From the cell containing the given text, extract its center point as [X, Y] coordinate. 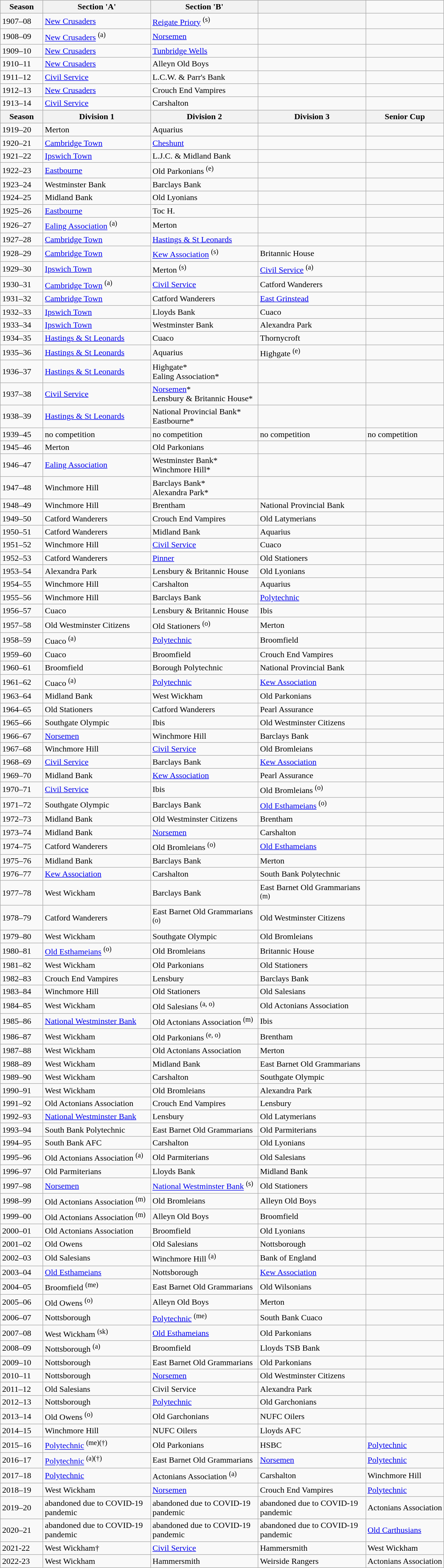
Polytechnic (me) [204, 1318]
Cheshunt [204, 143]
2004–05 [22, 1287]
Thornycroft [312, 338]
East Grinstead [312, 299]
1909–10 [22, 51]
Old Parkonians (e, o) [204, 1037]
Broomfield (me) [97, 1287]
1930–31 [22, 285]
New Crusaders (a) [97, 37]
1933–34 [22, 325]
2022-23 [22, 1561]
1970–71 [22, 790]
1907–08 [22, 21]
Actonians Association (a) [204, 1475]
1997–98 [22, 1186]
2012–13 [22, 1402]
1968–69 [22, 762]
2010–11 [22, 1376]
Old Wilsonians [312, 1287]
1989–90 [22, 1077]
1985–86 [22, 1021]
1964–65 [22, 709]
Highgate (e) [312, 352]
2014–15 [22, 1430]
1953–54 [22, 571]
2011–12 [22, 1389]
L.C.W. & Parr's Bank [204, 77]
Norsemen*Lensbury & Britannic House* [204, 394]
1937–38 [22, 394]
1955–56 [22, 597]
2017–18 [22, 1475]
1951–52 [22, 545]
1981–82 [22, 965]
1988–89 [22, 1064]
1931–32 [22, 299]
Reigate Priory (s) [204, 21]
1928–29 [22, 254]
Barclays Bank*Alexandra Park* [204, 488]
1929–30 [22, 269]
1923–24 [22, 185]
1920–21 [22, 143]
Pinner [204, 558]
1922–23 [22, 170]
1939–45 [22, 434]
1990–91 [22, 1090]
Old Actonians Association (a) [97, 1158]
Division 3 [312, 116]
1984–85 [22, 1005]
2019–20 [22, 1508]
1949–50 [22, 519]
1945–46 [22, 447]
1913–14 [22, 103]
Polytechnic (a)(†) [97, 1460]
1927–28 [22, 239]
1987–88 [22, 1051]
1980–81 [22, 951]
1950–51 [22, 532]
1910–11 [22, 64]
Old Salesians (a, o) [204, 1005]
1973–74 [22, 832]
1976–77 [22, 874]
Weirside Rangers [312, 1561]
1969–70 [22, 775]
Civil Service (a) [312, 269]
2016–17 [22, 1460]
National Westminster Bank (s) [204, 1186]
2005–06 [22, 1302]
2007–08 [22, 1333]
1986–87 [22, 1037]
1977–78 [22, 893]
Ealing Association [97, 465]
South Bank Cuaco [312, 1318]
1966–67 [22, 736]
1924–25 [22, 198]
1994–95 [22, 1143]
1935–36 [22, 352]
1908–09 [22, 37]
1938–39 [22, 416]
Cambridge Town (a) [97, 285]
West Wickham (sk) [97, 1333]
East Barnet Old Grammarians (o) [204, 918]
1936–37 [22, 371]
1982–83 [22, 978]
1926–27 [22, 225]
1946–47 [22, 465]
1921–22 [22, 156]
Borough Polytechnic [204, 668]
Division 2 [204, 116]
2018–19 [22, 1490]
2002–03 [22, 1258]
2009–10 [22, 1362]
Old Carthusians [405, 1530]
1957–58 [22, 625]
Old Owens [97, 1244]
Bank of England [312, 1258]
Kew Association (s) [204, 254]
Winchmore Hill (a) [204, 1258]
2013–14 [22, 1417]
1967–68 [22, 749]
1948–49 [22, 506]
1961–62 [22, 682]
Section 'B' [204, 7]
Polytechnic (me)(†) [97, 1445]
1974–75 [22, 847]
1932–33 [22, 312]
1999–00 [22, 1216]
1993–94 [22, 1130]
1959–60 [22, 654]
Tunbridge Wells [204, 51]
1947–48 [22, 488]
Westminster Bank*Winchmore Hill* [204, 465]
Ealing Association (a) [97, 225]
1934–35 [22, 338]
1965–66 [22, 722]
1983–84 [22, 991]
1954–55 [22, 584]
Nottsborough (a) [97, 1348]
1956–57 [22, 611]
Senior Cup [405, 116]
1958–59 [22, 641]
Lloyds AFC [312, 1430]
2003–04 [22, 1272]
1960–61 [22, 668]
Lloyds TSB Bank [312, 1348]
South Bank AFC [97, 1143]
1998–99 [22, 1201]
2015–16 [22, 1445]
Highgate*Ealing Association* [204, 371]
1925–26 [22, 211]
2001–02 [22, 1244]
1911–12 [22, 77]
2000–01 [22, 1231]
Toc H. [204, 211]
1991–92 [22, 1103]
HSBC [312, 1445]
2020–21 [22, 1530]
1971–72 [22, 805]
Division 1 [97, 116]
East Barnet Old Grammarians (m) [312, 893]
Merton (s) [204, 269]
1978–79 [22, 918]
Old Parkonians (e) [204, 170]
1992–93 [22, 1116]
Section 'A' [97, 7]
Old Stationers (o) [204, 625]
2006–07 [22, 1318]
1979–80 [22, 937]
1975–76 [22, 861]
2008–09 [22, 1348]
L.J.C. & Midland Bank [204, 156]
National Provincial Bank*Eastbourne* [204, 416]
1963–64 [22, 696]
1952–53 [22, 558]
1995–96 [22, 1158]
1919–20 [22, 130]
1972–73 [22, 819]
West Wickham† [97, 1548]
2021-22 [22, 1548]
1912–13 [22, 90]
1996–97 [22, 1171]
